Output the (x, y) coordinate of the center of the cell containing the given text.  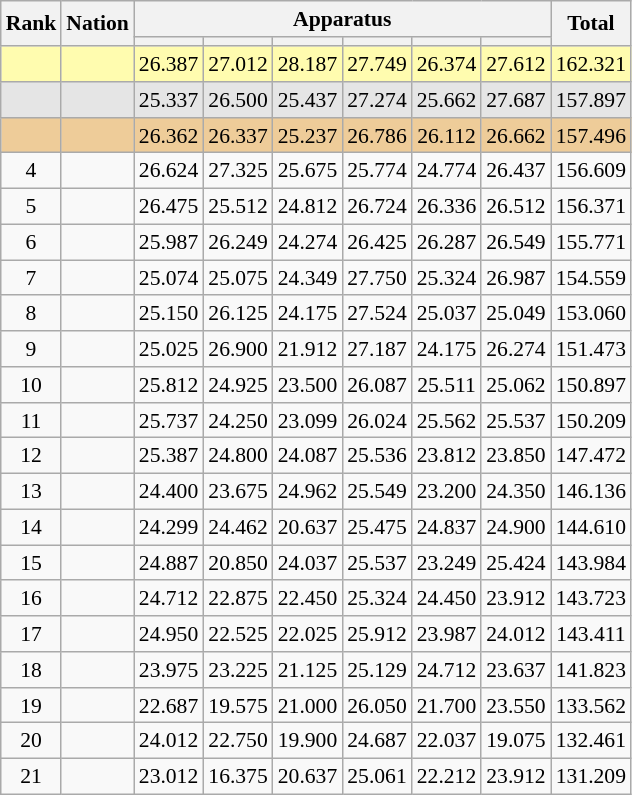
26.425 (376, 243)
26.274 (516, 349)
25.475 (376, 528)
25.150 (168, 314)
144.610 (591, 528)
26.374 (446, 64)
155.771 (591, 243)
22.750 (238, 741)
150.897 (591, 385)
26.900 (238, 349)
24.812 (308, 207)
25.074 (168, 278)
24.962 (308, 492)
26.475 (168, 207)
22.212 (446, 777)
20.850 (238, 563)
26.512 (516, 207)
22.525 (238, 634)
25.237 (308, 136)
25.075 (238, 278)
25.337 (168, 100)
19 (32, 706)
162.321 (591, 64)
24.037 (308, 563)
23.987 (446, 634)
150.209 (591, 421)
26.662 (516, 136)
26.337 (238, 136)
24.887 (168, 563)
22.875 (238, 599)
26.387 (168, 64)
24.087 (308, 456)
15 (32, 563)
25.662 (446, 100)
21.912 (308, 349)
25.424 (516, 563)
22.025 (308, 634)
25.062 (516, 385)
24.687 (376, 741)
23.500 (308, 385)
25.562 (446, 421)
27.274 (376, 100)
26.786 (376, 136)
24.800 (238, 456)
17 (32, 634)
25.511 (446, 385)
19.575 (238, 706)
25.912 (376, 634)
22.037 (446, 741)
23.012 (168, 777)
141.823 (591, 670)
25.675 (308, 171)
25.987 (168, 243)
26.050 (376, 706)
26.287 (446, 243)
4 (32, 171)
11 (32, 421)
26.087 (376, 385)
24.925 (238, 385)
25.387 (168, 456)
23.249 (446, 563)
25.437 (308, 100)
25.549 (376, 492)
19.900 (308, 741)
21.000 (308, 706)
23.225 (238, 670)
24.349 (308, 278)
131.209 (591, 777)
23.200 (446, 492)
21.125 (308, 670)
24.450 (446, 599)
26.249 (238, 243)
156.609 (591, 171)
27.687 (516, 100)
26.500 (238, 100)
151.473 (591, 349)
26.624 (168, 171)
143.984 (591, 563)
143.723 (591, 599)
23.637 (516, 670)
25.061 (376, 777)
153.060 (591, 314)
25.129 (376, 670)
25.049 (516, 314)
16 (32, 599)
23.850 (516, 456)
21 (32, 777)
25.512 (238, 207)
21.700 (446, 706)
26.125 (238, 314)
26.336 (446, 207)
12 (32, 456)
25.037 (446, 314)
25.025 (168, 349)
8 (32, 314)
25.774 (376, 171)
24.350 (516, 492)
18 (32, 670)
26.024 (376, 421)
24.950 (168, 634)
24.274 (308, 243)
26.437 (516, 171)
23.675 (238, 492)
25.812 (168, 385)
27.012 (238, 64)
22.687 (168, 706)
16.375 (238, 777)
143.411 (591, 634)
Total (591, 24)
26.987 (516, 278)
23.812 (446, 456)
27.749 (376, 64)
26.724 (376, 207)
146.136 (591, 492)
133.562 (591, 706)
24.299 (168, 528)
27.750 (376, 278)
27.325 (238, 171)
154.559 (591, 278)
26.112 (446, 136)
5 (32, 207)
25.737 (168, 421)
27.524 (376, 314)
28.187 (308, 64)
24.774 (446, 171)
23.550 (516, 706)
147.472 (591, 456)
24.250 (238, 421)
19.075 (516, 741)
6 (32, 243)
26.549 (516, 243)
23.975 (168, 670)
24.400 (168, 492)
13 (32, 492)
157.496 (591, 136)
Apparatus (342, 19)
20 (32, 741)
24.837 (446, 528)
Nation (97, 24)
27.187 (376, 349)
156.371 (591, 207)
26.362 (168, 136)
24.900 (516, 528)
24.462 (238, 528)
23.099 (308, 421)
10 (32, 385)
132.461 (591, 741)
27.612 (516, 64)
22.450 (308, 599)
25.536 (376, 456)
14 (32, 528)
9 (32, 349)
157.897 (591, 100)
Rank (32, 24)
7 (32, 278)
